Scan for the cell matching the given text and deliver its [x, y] coordinate at center. 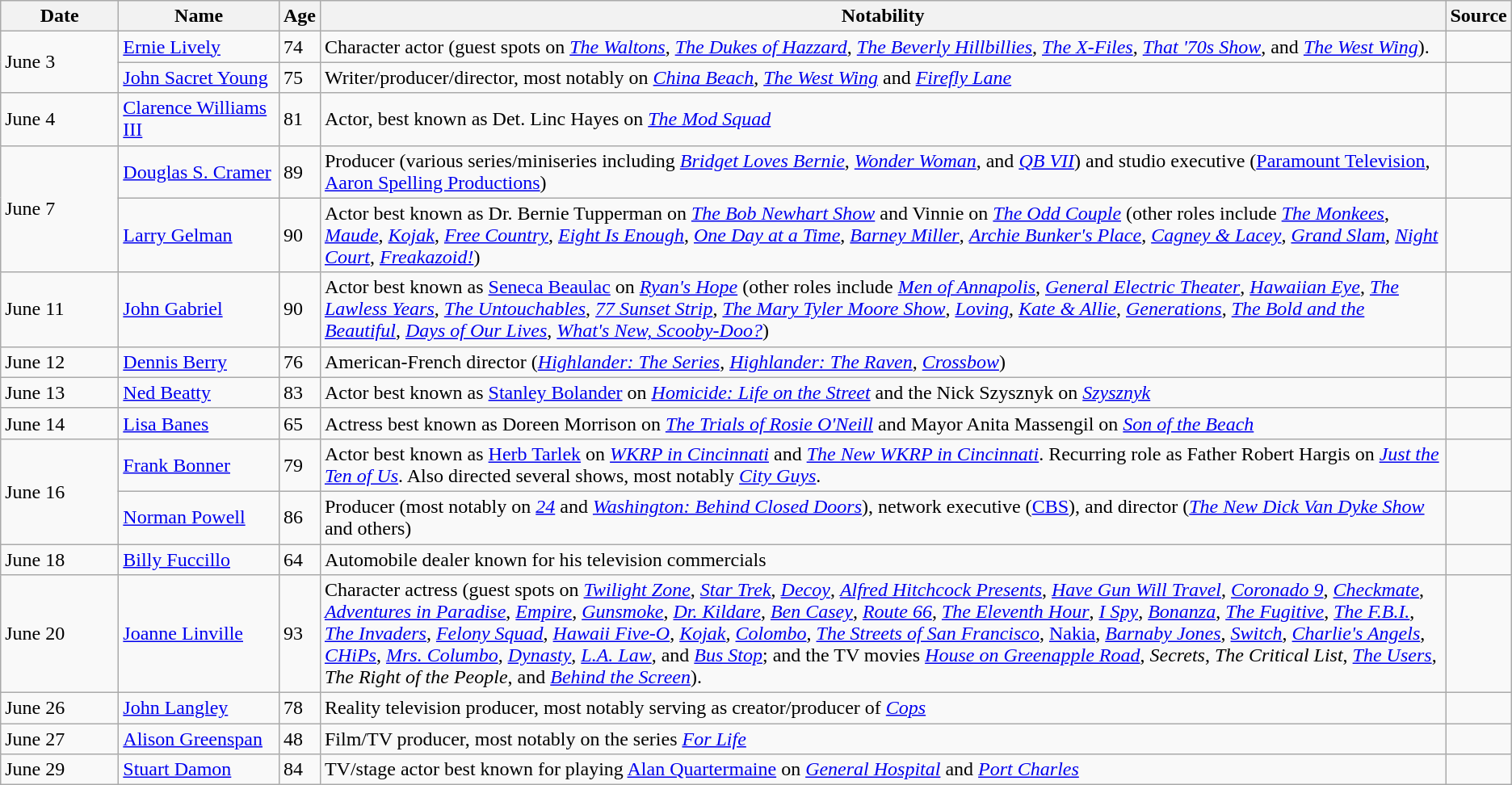
81 [299, 120]
Ned Beatty [199, 392]
Name [199, 16]
Character actor (guest spots on The Waltons, The Dukes of Hazzard, The Beverly Hillbillies, The X-Files, That '70s Show, and The West Wing). [883, 47]
June 14 [60, 423]
June 7 [60, 208]
Stuart Damon [199, 770]
June 27 [60, 739]
Clarence Williams III [199, 120]
84 [299, 770]
Dennis Berry [199, 362]
June 4 [60, 120]
Douglas S. Cramer [199, 171]
Norman Powell [199, 517]
Actor best known as Stanley Bolander on Homicide: Life on the Street and the Nick Szysznyk on Szysznyk [883, 392]
TV/stage actor best known for playing Alan Quartermaine on General Hospital and Port Charles [883, 770]
June 16 [60, 491]
79 [299, 465]
John Gabriel [199, 309]
Alison Greenspan [199, 739]
John Sacret Young [199, 78]
Age [299, 16]
June 11 [60, 309]
Lisa Banes [199, 423]
83 [299, 392]
Film/TV producer, most notably on the series For Life [883, 739]
Source [1478, 16]
Date [60, 16]
75 [299, 78]
48 [299, 739]
Writer/producer/director, most notably on China Beach, The West Wing and Firefly Lane [883, 78]
Reality television producer, most notably serving as creator/producer of Cops [883, 708]
76 [299, 362]
86 [299, 517]
Automobile dealer known for his television commercials [883, 560]
June 13 [60, 392]
Joanne Linville [199, 634]
Producer (most notably on 24 and Washington: Behind Closed Doors), network executive (CBS), and director (The New Dick Van Dyke Show and others) [883, 517]
89 [299, 171]
June 12 [60, 362]
June 18 [60, 560]
American-French director (Highlander: The Series, Highlander: The Raven, Crossbow) [883, 362]
74 [299, 47]
Frank Bonner [199, 465]
93 [299, 634]
Actor, best known as Det. Linc Hayes on The Mod Squad [883, 120]
Billy Fuccillo [199, 560]
June 20 [60, 634]
June 29 [60, 770]
78 [299, 708]
Larry Gelman [199, 235]
Ernie Lively [199, 47]
64 [299, 560]
June 26 [60, 708]
Notability [883, 16]
Actress best known as Doreen Morrison on The Trials of Rosie O'Neill and Mayor Anita Massengil on Son of the Beach [883, 423]
John Langley [199, 708]
June 3 [60, 62]
65 [299, 423]
